Return the [X, Y] coordinate for the center point of the cell that contains the specified text.  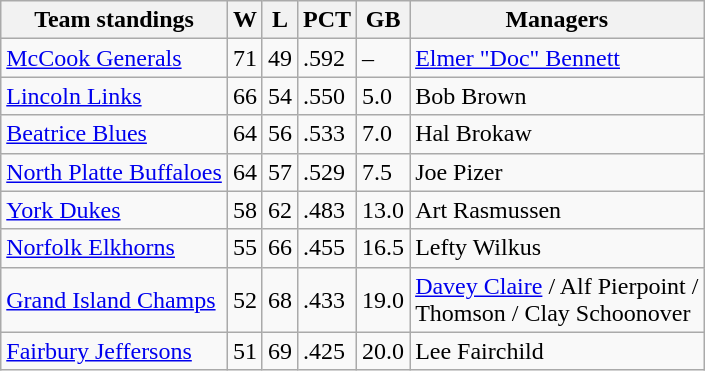
Team standings [114, 20]
62 [280, 210]
57 [280, 172]
Lefty Wilkus [557, 248]
L [280, 20]
Lee Fairchild [557, 351]
19.0 [384, 300]
20.0 [384, 351]
Elmer "Doc" Bennett [557, 58]
York Dukes [114, 210]
49 [280, 58]
.592 [326, 58]
Hal Brokaw [557, 134]
Grand Island Champs [114, 300]
Lincoln Links [114, 96]
69 [280, 351]
7.5 [384, 172]
71 [244, 58]
North Platte Buffaloes [114, 172]
Davey Claire / Alf Pierpoint / Thomson / Clay Schoonover [557, 300]
.433 [326, 300]
Bob Brown [557, 96]
.455 [326, 248]
13.0 [384, 210]
.533 [326, 134]
7.0 [384, 134]
55 [244, 248]
PCT [326, 20]
58 [244, 210]
56 [280, 134]
5.0 [384, 96]
68 [280, 300]
Fairbury Jeffersons [114, 351]
Managers [557, 20]
– [384, 58]
52 [244, 300]
Art Rasmussen [557, 210]
.529 [326, 172]
51 [244, 351]
.425 [326, 351]
.550 [326, 96]
.483 [326, 210]
McCook Generals [114, 58]
54 [280, 96]
W [244, 20]
Joe Pizer [557, 172]
GB [384, 20]
16.5 [384, 248]
Norfolk Elkhorns [114, 248]
Beatrice Blues [114, 134]
